Detect which cell encompasses the target text, then output its [x, y] center coordinate. 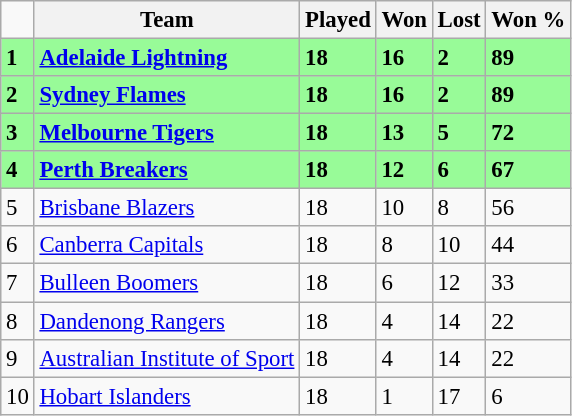
Lost [459, 20]
7 [18, 283]
56 [528, 208]
72 [528, 133]
Bulleen Boomers [167, 283]
Won [404, 20]
Canberra Capitals [167, 245]
Adelaide Lightning [167, 58]
13 [404, 133]
Team [167, 20]
Hobart Islanders [167, 396]
Australian Institute of Sport [167, 358]
44 [528, 245]
9 [18, 358]
Sydney Flames [167, 95]
67 [528, 170]
Won % [528, 20]
Played [338, 20]
Melbourne Tigers [167, 133]
Dandenong Rangers [167, 321]
Brisbane Blazers [167, 208]
17 [459, 396]
Perth Breakers [167, 170]
3 [18, 133]
33 [528, 283]
